Identify which cell holds the provided text, then report its (X, Y) central coordinate. 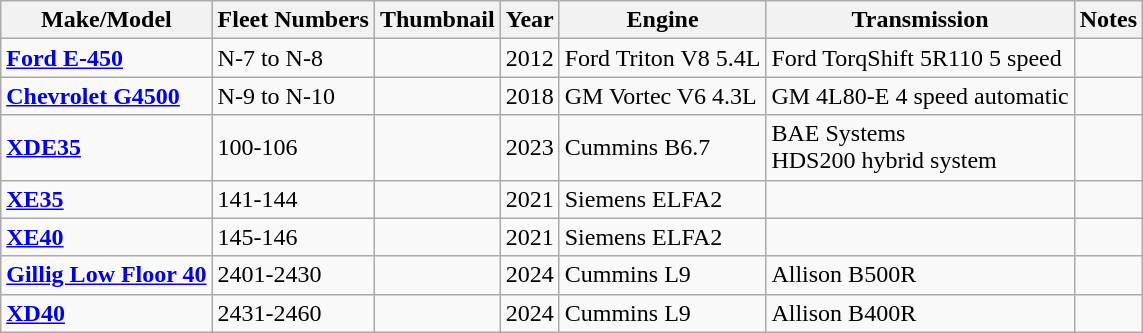
Make/Model (106, 20)
N-7 to N-8 (293, 58)
Ford TorqShift 5R110 5 speed (920, 58)
BAE SystemsHDS200 hybrid system (920, 148)
Allison B400R (920, 313)
GM 4L80-E 4 speed automatic (920, 96)
Thumbnail (437, 20)
N-9 to N-10 (293, 96)
2018 (530, 96)
Year (530, 20)
Notes (1108, 20)
Allison B500R (920, 275)
2401-2430 (293, 275)
Transmission (920, 20)
GM Vortec V6 4.3L (662, 96)
XD40 (106, 313)
Cummins B6.7 (662, 148)
XE35 (106, 199)
Ford Triton V8 5.4L (662, 58)
Ford E-450 (106, 58)
2012 (530, 58)
Chevrolet G4500 (106, 96)
2023 (530, 148)
141-144 (293, 199)
XDE35 (106, 148)
145-146 (293, 237)
100-106 (293, 148)
Fleet Numbers (293, 20)
XE40 (106, 237)
2431-2460 (293, 313)
Engine (662, 20)
Gillig Low Floor 40 (106, 275)
